Return (X, Y) of the center of cell containing provided text 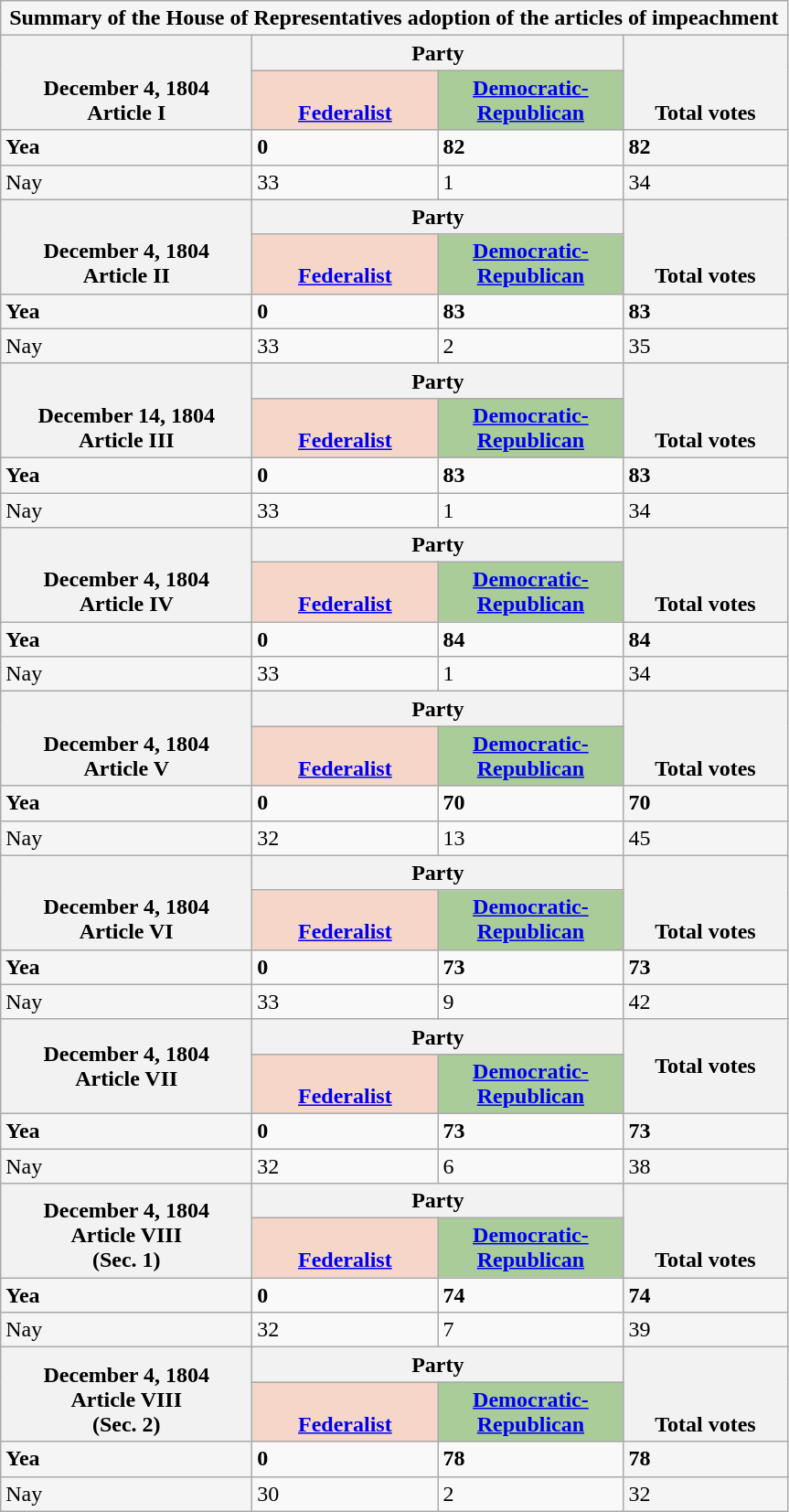
35 (706, 346)
9 (530, 1002)
December 4, 1804Article VIII(Sec. 1) (126, 1231)
7 (530, 1330)
December 4, 1804Article V (126, 739)
39 (706, 1330)
45 (706, 838)
13 (530, 838)
December 4, 1804Article I (126, 82)
30 (346, 1494)
December 4, 1804Article IV (126, 574)
December 4, 1804Article VI (126, 902)
38 (706, 1166)
December 4, 1804Article VIII(Sec. 2) (126, 1394)
6 (530, 1166)
December 14, 1804Article III (126, 410)
December 4, 1804Article VII (126, 1067)
December 4, 1804Article II (126, 247)
42 (706, 1002)
Summary of the House of Representatives adoption of the articles of impeachment (394, 18)
